Pinpoint the cell where the given text exists, returning its (x, y) midpoint coordinate. 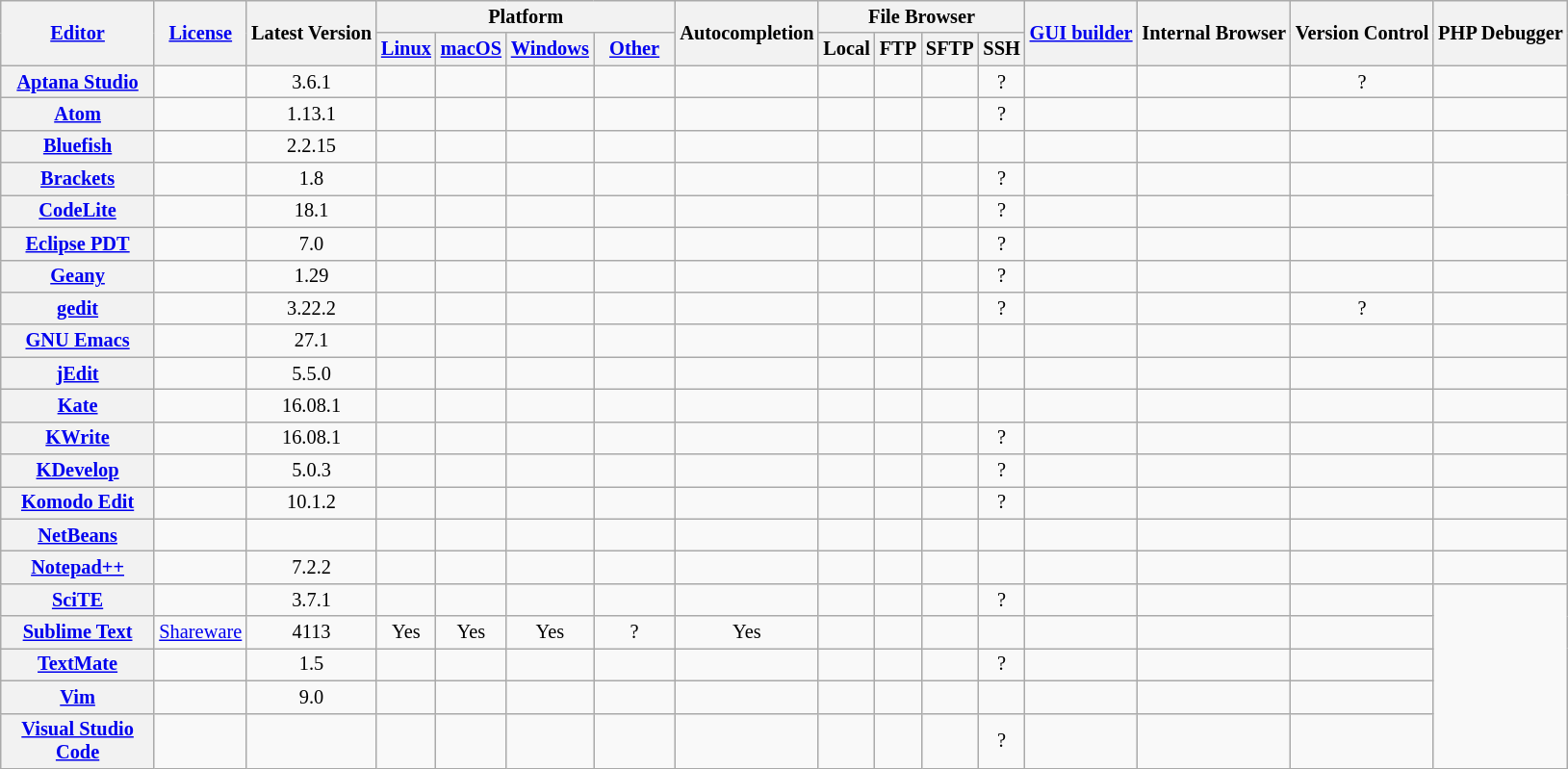
Internal Browser (1213, 33)
1.29 (312, 276)
NetBeans (78, 535)
Visual Studio Code (78, 741)
Notepad++ (78, 567)
7.0 (312, 244)
FTP (898, 49)
5.0.3 (312, 471)
3.7.1 (312, 600)
Vim (78, 697)
5.5.0 (312, 373)
SFTP (950, 49)
SciTE (78, 600)
Editor (78, 33)
3.6.1 (312, 82)
KWrite (78, 438)
2.2.15 (312, 146)
Latest Version (312, 33)
PHP Debugger (1500, 33)
KDevelop (78, 471)
Sublime Text (78, 632)
1.8 (312, 179)
Windows (551, 49)
Linux (406, 49)
Version Control (1362, 33)
Kate (78, 405)
Local (846, 49)
27.1 (312, 341)
Eclipse PDT (78, 244)
Autocompletion (747, 33)
Geany (78, 276)
gedit (78, 308)
9.0 (312, 697)
SSH (1002, 49)
macOS (472, 49)
jEdit (78, 373)
Platform (526, 16)
Bluefish (78, 146)
TextMate (78, 664)
Brackets (78, 179)
1.13.1 (312, 114)
4113 (312, 632)
Shareware (200, 632)
Other (635, 49)
GUI builder (1082, 33)
7.2.2 (312, 567)
10.1.2 (312, 502)
3.22.2 (312, 308)
File Browser (921, 16)
GNU Emacs (78, 341)
1.5 (312, 664)
Komodo Edit (78, 502)
18.1 (312, 211)
License (200, 33)
Atom (78, 114)
Aptana Studio (78, 82)
CodeLite (78, 211)
